Locate the cell with the specified text and output its (x, y) center coordinate. 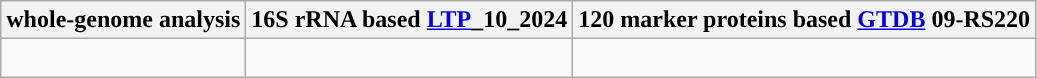
120 marker proteins based GTDB 09-RS220 (804, 20)
16S rRNA based LTP_10_2024 (410, 20)
whole-genome analysis (124, 20)
